Locate the cell with the specified text and output its (x, y) center coordinate. 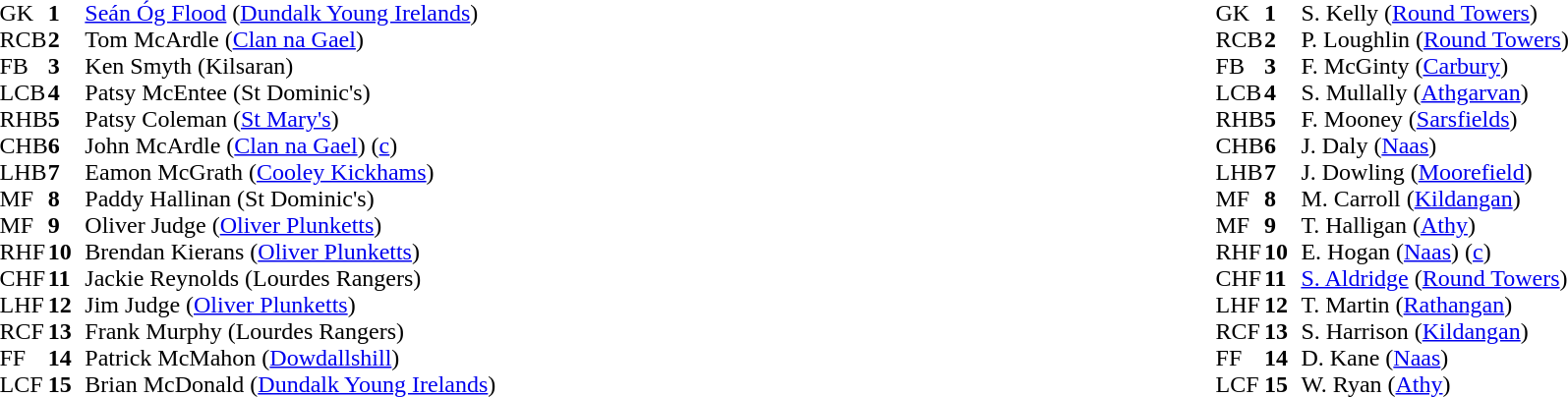
Jackie Reynolds (Lourdes Rangers) (290, 279)
Seán Óg Flood (Dundalk Young Irelands) (290, 14)
Frank Murphy (Lourdes Rangers) (290, 332)
Patrick McMahon (Dowdallshill) (290, 358)
Eamon McGrath (Cooley Kickhams) (290, 173)
Paddy Hallinan (St Dominic's) (290, 198)
Patsy Coleman (St Mary's) (290, 120)
Brendan Kierans (Oliver Plunketts) (290, 252)
John McArdle (Clan na Gael) (c) (290, 145)
Tom McArdle (Clan na Gael) (290, 39)
Patsy McEntee (St Dominic's) (290, 92)
Jim Judge (Oliver Plunketts) (290, 305)
Ken Smyth (Kilsaran) (290, 67)
Oliver Judge (Oliver Plunketts) (290, 226)
